Return the [X, Y] coordinate for the center point of the cell that contains the specified text.  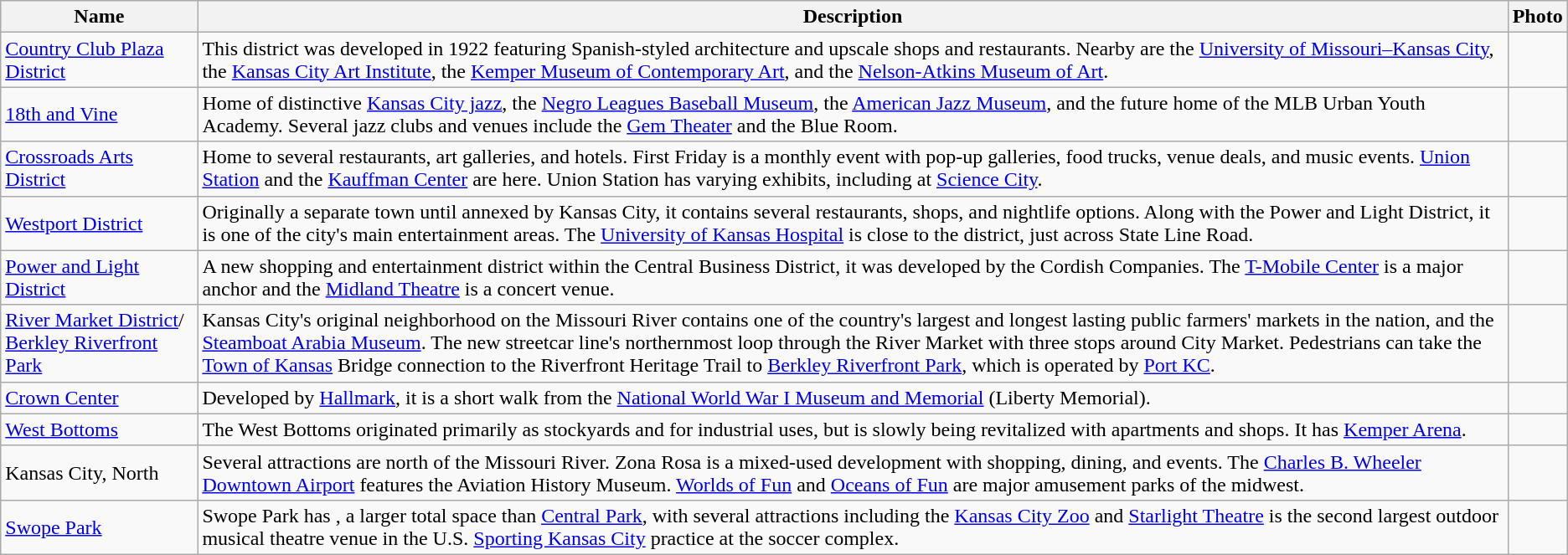
Photo [1538, 17]
Name [99, 17]
Description [853, 17]
Country Club Plaza District [99, 60]
Crossroads Arts District [99, 169]
Kansas City, North [99, 472]
Power and Light District [99, 278]
Swope Park [99, 527]
West Bottoms [99, 429]
Westport District [99, 223]
Crown Center [99, 398]
River Market District/ Berkley Riverfront Park [99, 343]
Developed by Hallmark, it is a short walk from the National World War I Museum and Memorial (Liberty Memorial). [853, 398]
18th and Vine [99, 114]
